Extract the (x, y) coordinate from the center of the cell holding the provided text.  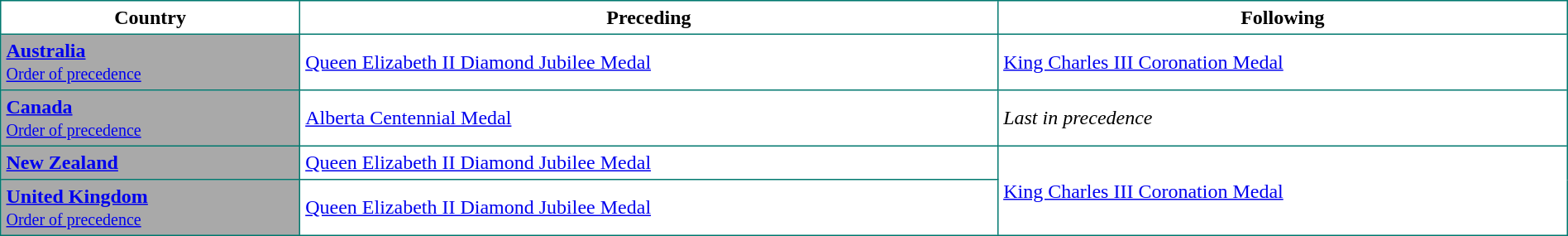
AustraliaOrder of precedence (151, 62)
Preceding (648, 17)
Last in precedence (1282, 118)
Alberta Centennial Medal (648, 118)
United KingdomOrder of precedence (151, 208)
New Zealand (151, 162)
Country (151, 17)
Following (1282, 17)
CanadaOrder of precedence (151, 118)
